Detect which cell encompasses the target text, then output its [X, Y] center coordinate. 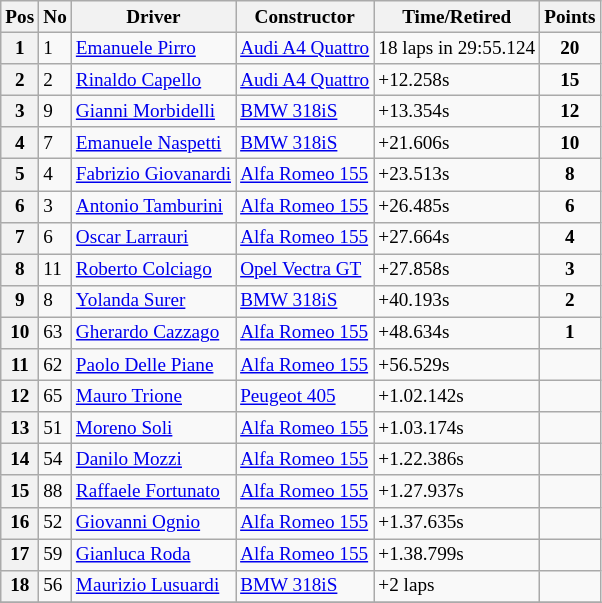
No [56, 17]
18 laps in 29:55.124 [457, 48]
+1.37.635s [457, 523]
16 [20, 523]
Yolanda Surer [153, 301]
+27.858s [457, 270]
Raffaele Fortunato [153, 491]
Fabrizio Giovanardi [153, 175]
+21.606s [457, 143]
54 [56, 460]
Emanuele Pirro [153, 48]
Mauro Trione [153, 396]
Opel Vectra GT [305, 270]
Peugeot 405 [305, 396]
Driver [153, 17]
Antonio Tamburini [153, 206]
Gianluca Roda [153, 554]
Emanuele Naspetti [153, 143]
14 [20, 460]
Time/Retired [457, 17]
59 [56, 554]
Danilo Mozzi [153, 460]
18 [20, 586]
+27.664s [457, 238]
+2 laps [457, 586]
+13.354s [457, 111]
Oscar Larrauri [153, 238]
Moreno Soli [153, 428]
63 [56, 333]
56 [56, 586]
5 [20, 175]
51 [56, 428]
+23.513s [457, 175]
+12.258s [457, 80]
13 [20, 428]
Pos [20, 17]
Constructor [305, 17]
Paolo Delle Piane [153, 365]
Points [570, 17]
+1.03.174s [457, 428]
Roberto Colciago [153, 270]
Rinaldo Capello [153, 80]
+1.22.386s [457, 460]
Gianni Morbidelli [153, 111]
Gherardo Cazzago [153, 333]
20 [570, 48]
+56.529s [457, 365]
+1.27.937s [457, 491]
17 [20, 554]
+48.634s [457, 333]
65 [56, 396]
+1.38.799s [457, 554]
Giovanni Ognio [153, 523]
52 [56, 523]
62 [56, 365]
88 [56, 491]
+40.193s [457, 301]
+26.485s [457, 206]
Maurizio Lusuardi [153, 586]
+1.02.142s [457, 396]
